Return [x, y] of the center of cell containing provided text 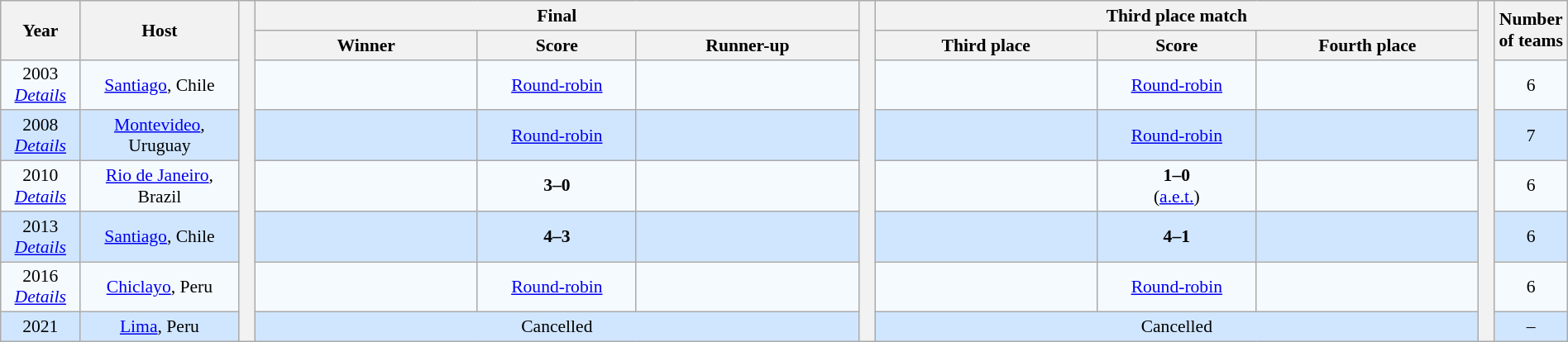
Third place [986, 45]
Fourth place [1368, 45]
Montevideo, Uruguay [160, 135]
Numberof teams [1531, 30]
1–0(a.e.t.) [1177, 187]
– [1531, 327]
Lima, Peru [160, 327]
Winner [366, 45]
2013Details [41, 236]
3–0 [557, 187]
4–3 [557, 236]
Third place match [1177, 16]
2008Details [41, 135]
2003Details [41, 84]
7 [1531, 135]
Final [557, 16]
2021 [41, 327]
2016Details [41, 287]
Host [160, 30]
Runner-up [748, 45]
Chiclayo, Peru [160, 287]
2010Details [41, 187]
Rio de Janeiro, Brazil [160, 187]
Year [41, 30]
4–1 [1177, 236]
